Identify which cell holds the provided text, then report its (x, y) central coordinate. 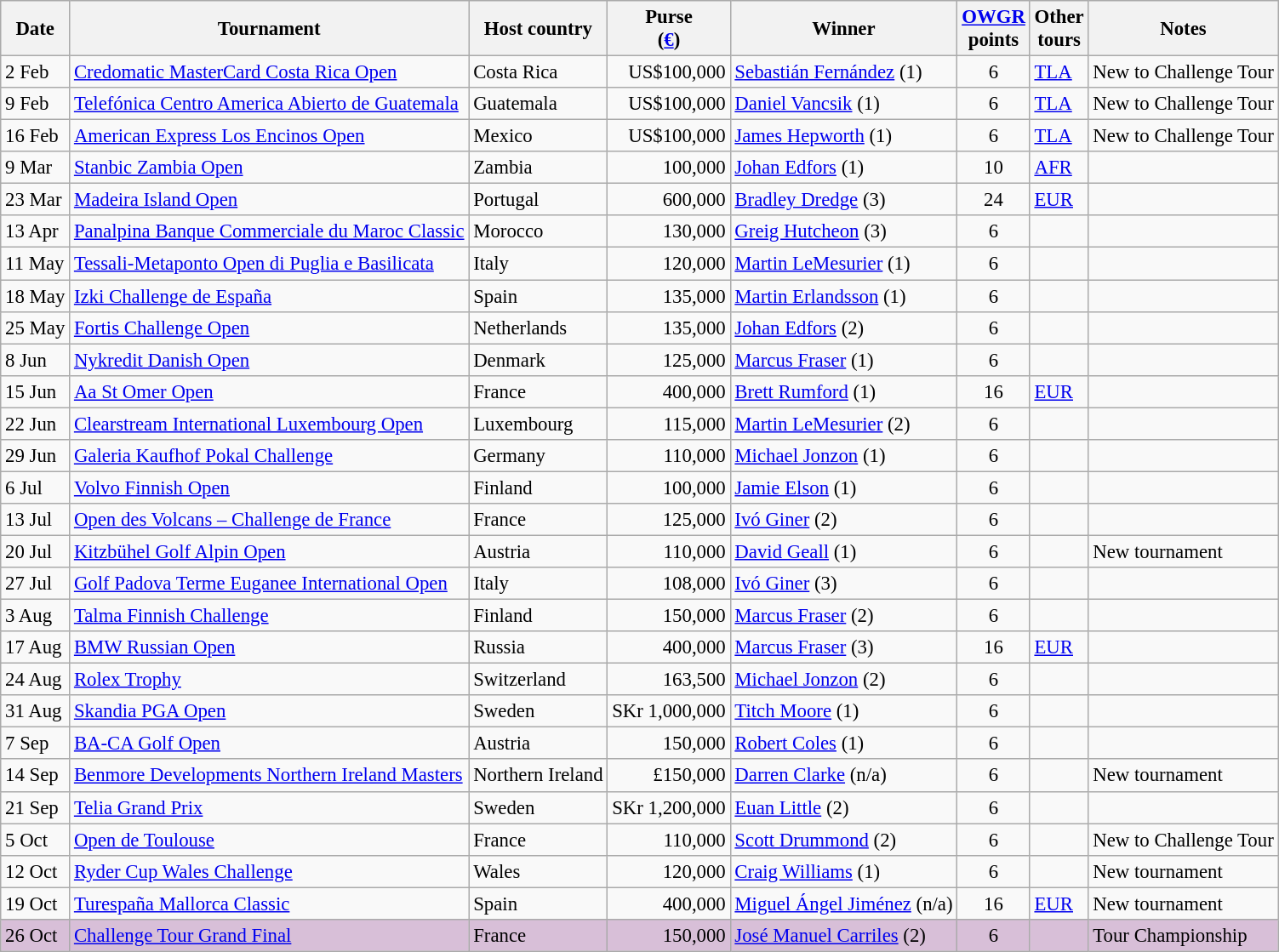
Turespaña Mallorca Classic (269, 904)
Galeria Kaufhof Pokal Challenge (269, 456)
Miguel Ángel Jiménez (n/a) (844, 904)
Madeira Island Open (269, 200)
AFR (1059, 168)
Marcus Fraser (1) (844, 360)
Costa Rica (538, 72)
Stanbic Zambia Open (269, 168)
26 Oct (36, 936)
Greig Hutcheon (3) (844, 232)
Sebastián Fernández (1) (844, 72)
Golf Padova Terme Euganee International Open (269, 584)
5 Oct (36, 840)
James Hepworth (1) (844, 136)
Clearstream International Luxembourg Open (269, 424)
Tessali-Metaponto Open di Puglia e Basilicata (269, 264)
Talma Finnish Challenge (269, 616)
Darren Clarke (n/a) (844, 776)
Portugal (538, 200)
Marcus Fraser (2) (844, 616)
17 Aug (36, 647)
25 May (36, 328)
2 Feb (36, 72)
13 Jul (36, 520)
Telia Grand Prix (269, 807)
Russia (538, 647)
24 Aug (36, 680)
Brett Rumford (1) (844, 391)
18 May (36, 296)
Martin LeMesurier (2) (844, 424)
Host country (538, 29)
Robert Coles (1) (844, 744)
Tournament (269, 29)
American Express Los Encinos Open (269, 136)
12 Oct (36, 871)
10 (994, 168)
BMW Russian Open (269, 647)
David Geall (1) (844, 551)
29 Jun (36, 456)
Benmore Developments Northern Ireland Masters (269, 776)
3 Aug (36, 616)
16 Feb (36, 136)
163,500 (669, 680)
SKr 1,200,000 (669, 807)
Challenge Tour Grand Final (269, 936)
23 Mar (36, 200)
Michael Jonzon (2) (844, 680)
21 Sep (36, 807)
Craig Williams (1) (844, 871)
Switzerland (538, 680)
Netherlands (538, 328)
24 (994, 200)
15 Jun (36, 391)
Othertours (1059, 29)
115,000 (669, 424)
Tour Championship (1183, 936)
José Manuel Carriles (2) (844, 936)
9 Feb (36, 104)
Mexico (538, 136)
Northern Ireland (538, 776)
Zambia (538, 168)
600,000 (669, 200)
Open de Toulouse (269, 840)
SKr 1,000,000 (669, 711)
Wales (538, 871)
Johan Edfors (2) (844, 328)
Volvo Finnish Open (269, 487)
Ivó Giner (3) (844, 584)
Johan Edfors (1) (844, 168)
7 Sep (36, 744)
Euan Little (2) (844, 807)
£150,000 (669, 776)
20 Jul (36, 551)
Skandia PGA Open (269, 711)
Aa St Omer Open (269, 391)
Marcus Fraser (3) (844, 647)
Notes (1183, 29)
19 Oct (36, 904)
Open des Volcans – Challenge de France (269, 520)
Ryder Cup Wales Challenge (269, 871)
Purse(€) (669, 29)
Fortis Challenge Open (269, 328)
Nykredit Danish Open (269, 360)
Bradley Dredge (3) (844, 200)
Guatemala (538, 104)
Telefónica Centro America Abierto de Guatemala (269, 104)
Martin LeMesurier (1) (844, 264)
Winner (844, 29)
8 Jun (36, 360)
Rolex Trophy (269, 680)
Jamie Elson (1) (844, 487)
Ivó Giner (2) (844, 520)
14 Sep (36, 776)
13 Apr (36, 232)
Scott Drummond (2) (844, 840)
31 Aug (36, 711)
130,000 (669, 232)
Michael Jonzon (1) (844, 456)
9 Mar (36, 168)
BA-CA Golf Open (269, 744)
Date (36, 29)
6 Jul (36, 487)
Luxembourg (538, 424)
Martin Erlandsson (1) (844, 296)
Daniel Vancsik (1) (844, 104)
Izki Challenge de España (269, 296)
Morocco (538, 232)
Kitzbühel Golf Alpin Open (269, 551)
OWGRpoints (994, 29)
Denmark (538, 360)
Credomatic MasterCard Costa Rica Open (269, 72)
108,000 (669, 584)
11 May (36, 264)
27 Jul (36, 584)
Germany (538, 456)
Titch Moore (1) (844, 711)
Panalpina Banque Commerciale du Maroc Classic (269, 232)
22 Jun (36, 424)
